Capture the cell that displays the provided text and extract its [x, y] central coordinate. 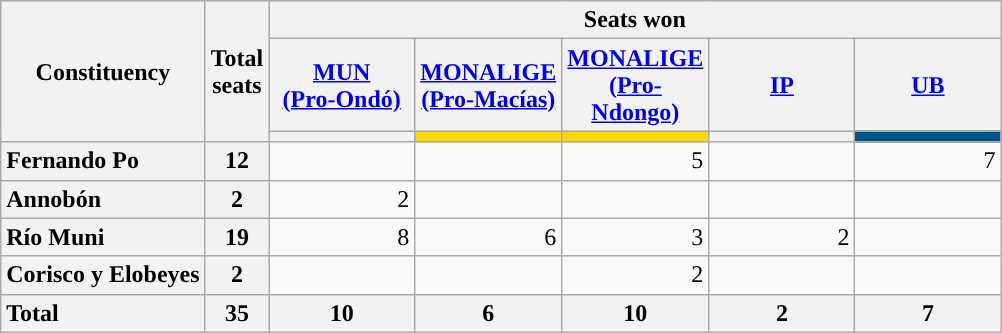
Corisco y Elobeyes [103, 275]
19 [237, 237]
MONALIGE (Pro-Macías) [488, 85]
Río Muni [103, 237]
MONALIGE (Pro-Ndongo) [636, 85]
8 [342, 237]
3 [636, 237]
IP [782, 85]
MUN(Pro-Ondó) [342, 85]
Total [103, 313]
Fernando Po [103, 161]
Constituency [103, 72]
5 [636, 161]
12 [237, 161]
35 [237, 313]
UB [928, 85]
Totalseats [237, 72]
Seats won [635, 20]
Annobón [103, 199]
